For the text-containing cell, return its midpoint in [X, Y] coordinate format. 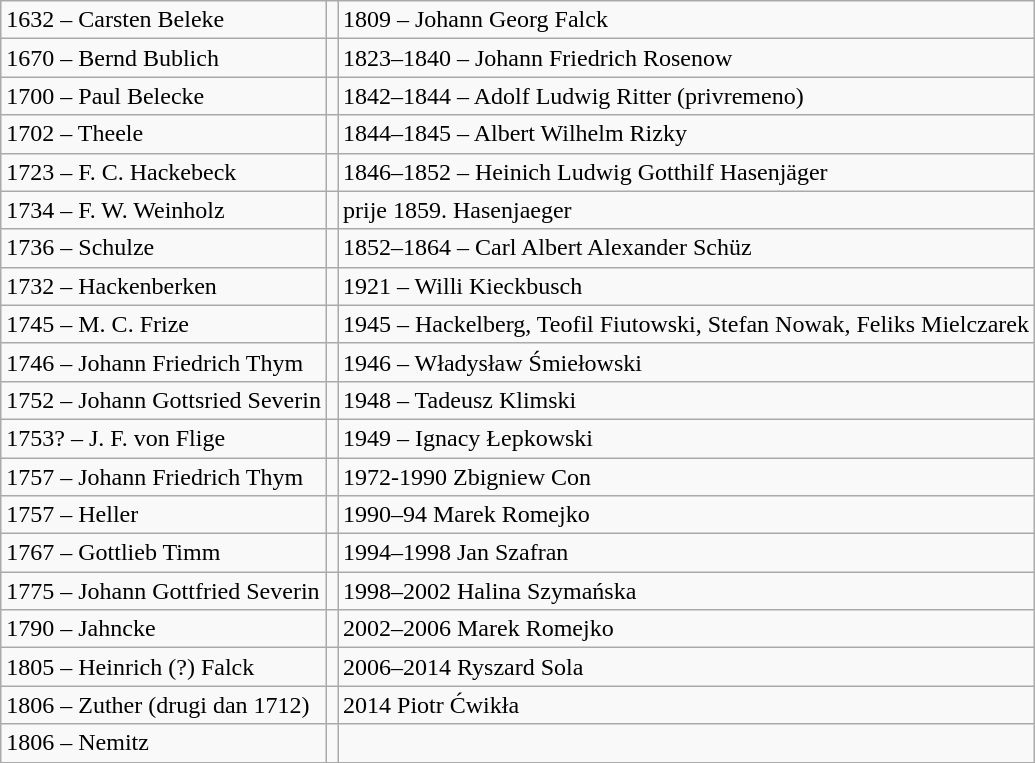
1753? – J. F. von Flige [164, 438]
1806 – Zuther (drugi dan 1712) [164, 705]
1752 – Johann Gottsried Severin [164, 400]
1767 – Gottlieb Timm [164, 553]
1746 – Johann Friedrich Thym [164, 362]
2006–2014 Ryszard Sola [686, 667]
1700 – Paul Belecke [164, 96]
prije 1859. Hasenjaeger [686, 210]
1757 – Johann Friedrich Thym [164, 477]
1790 – Jahncke [164, 629]
1809 – Johann Georg Falck [686, 20]
1948 – Tadeusz Klimski [686, 400]
2002–2006 Marek Romejko [686, 629]
1723 – F. C. Hackebeck [164, 172]
1732 – Hackenberken [164, 286]
1994–1998 Jan Szafran [686, 553]
1921 – Willi Kieckbusch [686, 286]
1852–1864 – Carl Albert Alexander Schüz [686, 248]
1632 – Carsten Beleke [164, 20]
1946 – Władysław Śmiełowski [686, 362]
1972-1990 Zbigniew Con [686, 477]
1757 – Heller [164, 515]
1842–1844 – Adolf Ludwig Ritter (privremeno) [686, 96]
1949 – Ignacy Łepkowski [686, 438]
1945 – Hackelberg, Teofil Fiutowski, Stefan Nowak, Feliks Mielczarek [686, 324]
1775 – Johann Gottfried Severin [164, 591]
1844–1845 – Albert Wilhelm Rizky [686, 134]
2014 Piotr Ćwikła [686, 705]
1990–94 Marek Romejko [686, 515]
1823–1840 – Johann Friedrich Rosenow [686, 58]
1670 – Bernd Bublich [164, 58]
1734 – F. W. Weinholz [164, 210]
1998–2002 Halina Szymańska [686, 591]
1702 – Theele [164, 134]
1745 – M. C. Frize [164, 324]
1806 – Nemitz [164, 743]
1736 – Schulze [164, 248]
1846–1852 – Heinich Ludwig Gotthilf Hasenjäger [686, 172]
1805 – Heinrich (?) Falck [164, 667]
